Detect which cell encompasses the target text, then output its (X, Y) center coordinate. 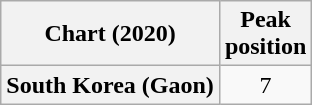
Chart (2020) (110, 34)
7 (265, 85)
Peakposition (265, 34)
South Korea (Gaon) (110, 85)
